Return (x, y) of the center of cell containing provided text 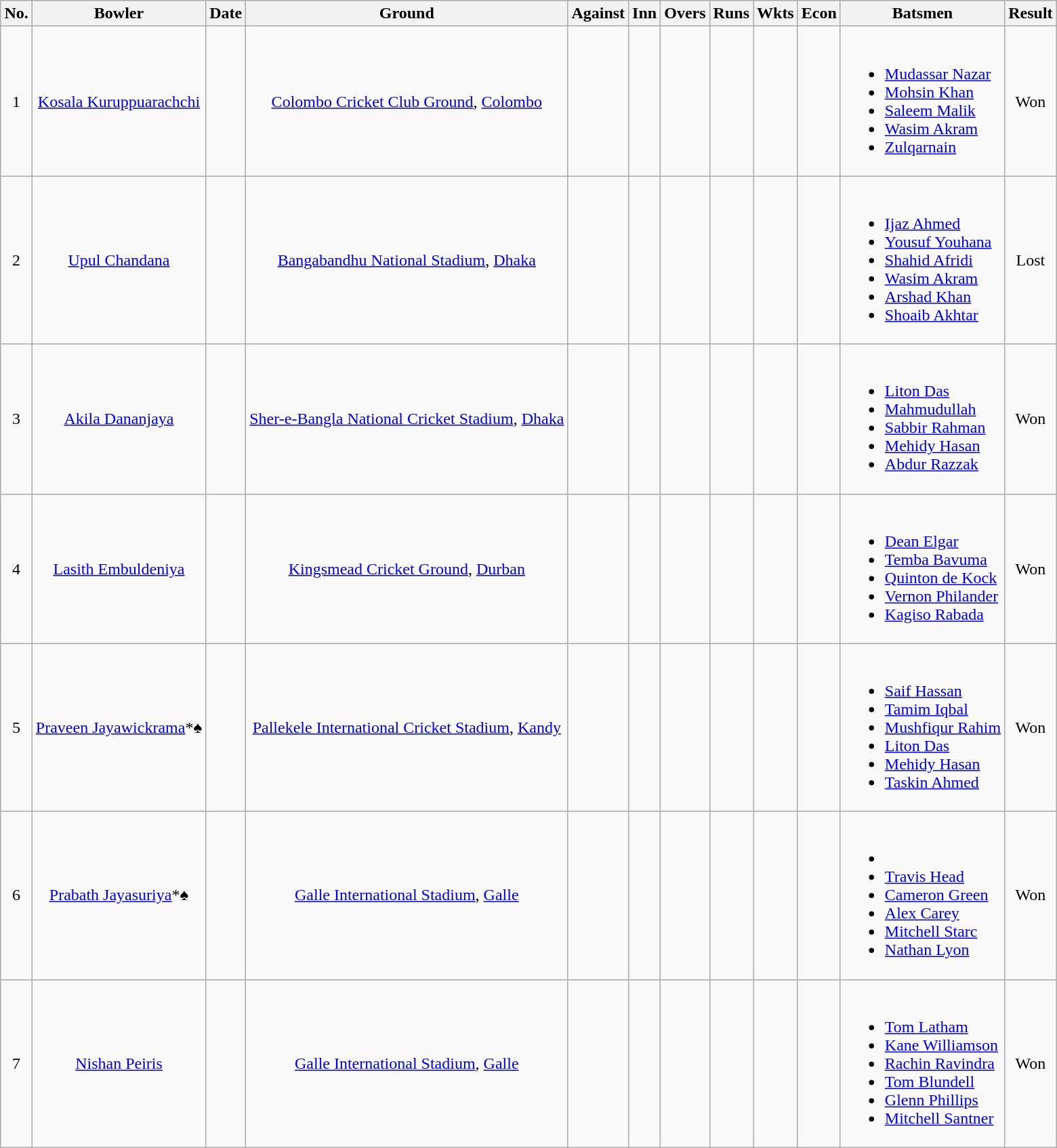
4 (16, 569)
Runs (731, 14)
Dean ElgarTemba BavumaQuinton de KockVernon PhilanderKagiso Rabada (922, 569)
5 (16, 727)
Mudassar NazarMohsin KhanSaleem MalikWasim AkramZulqarnain (922, 102)
Akila Dananjaya (119, 419)
Bowler (119, 14)
Econ (818, 14)
Nishan Peiris (119, 1063)
Overs (685, 14)
Wkts (776, 14)
6 (16, 895)
3 (16, 419)
Upul Chandana (119, 260)
Date (226, 14)
Travis HeadCameron GreenAlex CareyMitchell StarcNathan Lyon (922, 895)
Batsmen (922, 14)
Lost (1031, 260)
Against (598, 14)
Ijaz AhmedYousuf YouhanaShahid AfridiWasim AkramArshad KhanShoaib Akhtar (922, 260)
Praveen Jayawickrama*♠ (119, 727)
Prabath Jayasuriya*♠ (119, 895)
Tom LathamKane WilliamsonRachin RavindraTom BlundellGlenn PhillipsMitchell Santner (922, 1063)
Pallekele International Cricket Stadium, Kandy (407, 727)
Ground (407, 14)
Colombo Cricket Club Ground, Colombo (407, 102)
Saif HassanTamim IqbalMushfiqur RahimLiton DasMehidy HasanTaskin Ahmed (922, 727)
1 (16, 102)
Inn (645, 14)
Kingsmead Cricket Ground, Durban (407, 569)
Lasith Embuldeniya (119, 569)
Sher-e-Bangla National Cricket Stadium, Dhaka (407, 419)
7 (16, 1063)
No. (16, 14)
Liton DasMahmudullahSabbir RahmanMehidy HasanAbdur Razzak (922, 419)
Kosala Kuruppuarachchi (119, 102)
Bangabandhu National Stadium, Dhaka (407, 260)
2 (16, 260)
Result (1031, 14)
